From the cell containing the given text, extract its center point as [X, Y] coordinate. 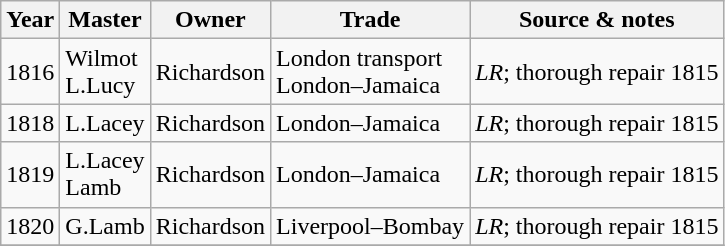
WilmotL.Lucy [105, 72]
1819 [30, 174]
L.LaceyLamb [105, 174]
Trade [370, 20]
Master [105, 20]
Source & notes [597, 20]
Owner [210, 20]
London transportLondon–Jamaica [370, 72]
L.Lacey [105, 123]
1820 [30, 226]
Liverpool–Bombay [370, 226]
Year [30, 20]
1818 [30, 123]
1816 [30, 72]
G.Lamb [105, 226]
